Detect which cell encompasses the target text, then output its [x, y] center coordinate. 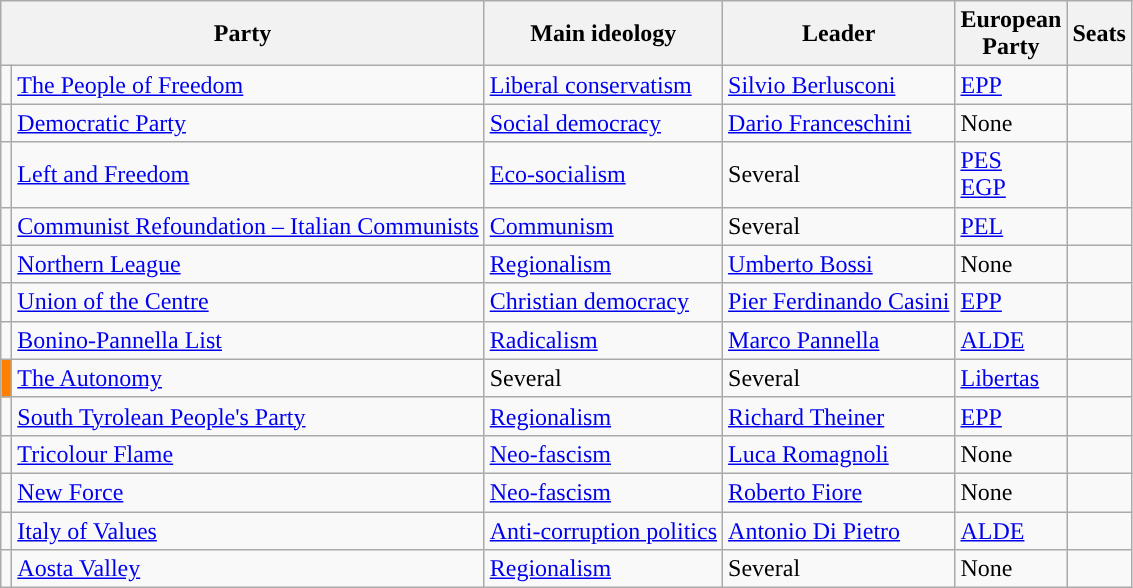
Communist Refoundation – Italian Communists [248, 226]
Anti-corruption politics [603, 531]
Richard Theiner [839, 416]
The People of Freedom [248, 85]
Party [242, 34]
Dario Franceschini [839, 123]
Seats [1099, 34]
Roberto Fiore [839, 492]
Marco Pannella [839, 340]
Liberal conservatism [603, 85]
Luca Romagnoli [839, 454]
Democratic Party [248, 123]
The Autonomy [248, 378]
PEL [1011, 226]
Leader [839, 34]
Tricolour Flame [248, 454]
Eco-socialism [603, 174]
Main ideology [603, 34]
Aosta Valley [248, 569]
Left and Freedom [248, 174]
Silvio Berlusconi [839, 85]
Antonio Di Pietro [839, 531]
South Tyrolean People's Party [248, 416]
Italy of Values [248, 531]
Umberto Bossi [839, 264]
Social democracy [603, 123]
PESEGP [1011, 174]
Radicalism [603, 340]
European Party [1011, 34]
Pier Ferdinando Casini [839, 302]
Libertas [1011, 378]
Bonino-Pannella List [248, 340]
New Force [248, 492]
Union of the Centre [248, 302]
Communism [603, 226]
Christian democracy [603, 302]
Northern League [248, 264]
